Search for the cell housing the specified text and yield its (X, Y) center coordinate. 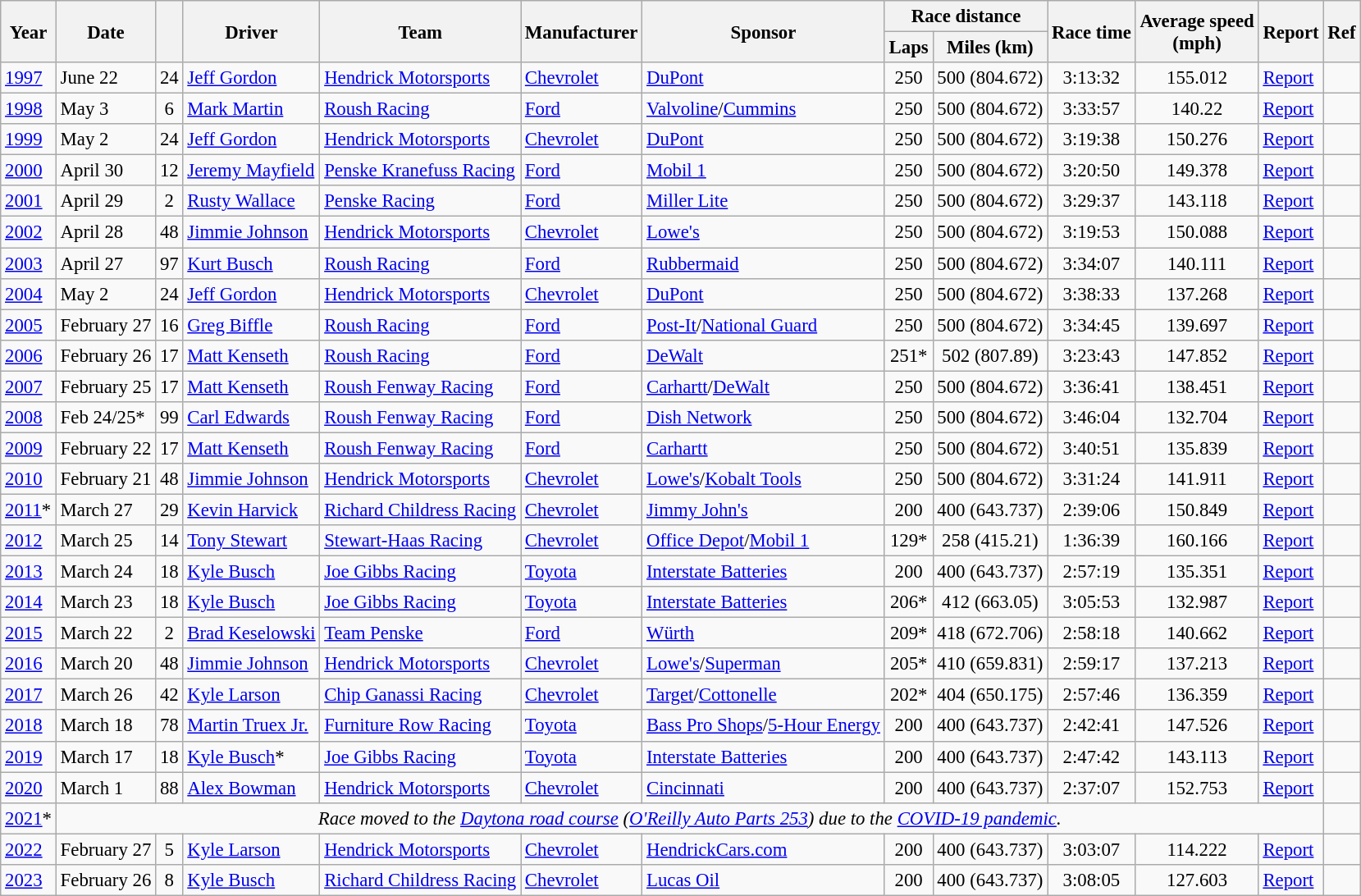
88 (169, 788)
Team (420, 31)
Stewart-Haas Racing (420, 541)
14 (169, 541)
2020 (29, 788)
Jeremy Mayfield (251, 171)
412 (663.05) (990, 602)
2:58:18 (1091, 633)
Sponsor (764, 31)
3:03:07 (1091, 849)
April 30 (105, 171)
February 21 (105, 479)
502 (807.89) (990, 355)
3:40:51 (1091, 448)
3:34:45 (1091, 325)
16 (169, 325)
2005 (29, 325)
Dish Network (764, 418)
Lowe's (764, 232)
Chip Ganassi Racing (420, 695)
114.222 (1197, 849)
Mobil 1 (764, 171)
3:33:57 (1091, 109)
2022 (29, 849)
418 (672.706) (990, 633)
2007 (29, 386)
March 1 (105, 788)
150.088 (1197, 232)
2016 (29, 664)
2:59:17 (1091, 664)
Carl Edwards (251, 418)
3:08:05 (1091, 880)
149.378 (1197, 171)
258 (415.21) (990, 541)
150.276 (1197, 139)
Driver (251, 31)
March 27 (105, 510)
136.359 (1197, 695)
410 (659.831) (990, 664)
12 (169, 171)
3:19:53 (1091, 232)
2:42:41 (1091, 726)
2019 (29, 757)
Team Penske (420, 633)
Average speed(mph) (1197, 31)
March 25 (105, 541)
6 (169, 109)
HendrickCars.com (764, 849)
251* (909, 355)
Rubbermaid (764, 263)
127.603 (1197, 880)
160.166 (1197, 541)
Date (105, 31)
138.451 (1197, 386)
Laps (909, 48)
29 (169, 510)
Jimmy John's (764, 510)
Post-It/National Guard (764, 325)
1997 (29, 78)
3:29:37 (1091, 201)
206* (909, 602)
Race distance (966, 16)
Feb 24/25* (105, 418)
3:05:53 (1091, 602)
2004 (29, 294)
Penske Kranefuss Racing (420, 171)
Carhartt/DeWalt (764, 386)
129* (909, 541)
2014 (29, 602)
3:38:33 (1091, 294)
May 3 (105, 109)
Bass Pro Shops/5-Hour Energy (764, 726)
2009 (29, 448)
April 28 (105, 232)
2021* (29, 818)
Cincinnati (764, 788)
March 17 (105, 757)
1999 (29, 139)
143.113 (1197, 757)
2001 (29, 201)
Manufacturer (582, 31)
Office Depot/Mobil 1 (764, 541)
137.268 (1197, 294)
2018 (29, 726)
2010 (29, 479)
Miles (km) (990, 48)
Valvoline/Cummins (764, 109)
152.753 (1197, 788)
Kyle Busch* (251, 757)
3:23:43 (1091, 355)
140.22 (1197, 109)
2015 (29, 633)
February 22 (105, 448)
2008 (29, 418)
Race moved to the Daytona road course (O'Reilly Auto Parts 253) due to the COVID-19 pandemic. (689, 818)
Lowe's/Superman (764, 664)
February 25 (105, 386)
404 (650.175) (990, 695)
Würth (764, 633)
2023 (29, 880)
Year (29, 31)
Target/Cottonelle (764, 695)
Furniture Row Racing (420, 726)
Kurt Busch (251, 263)
143.118 (1197, 201)
Martin Truex Jr. (251, 726)
140.662 (1197, 633)
2:47:42 (1091, 757)
3:31:24 (1091, 479)
5 (169, 849)
March 18 (105, 726)
March 20 (105, 664)
147.526 (1197, 726)
Lowe's/Kobalt Tools (764, 479)
2:57:19 (1091, 572)
42 (169, 695)
Miller Lite (764, 201)
March 24 (105, 572)
Tony Stewart (251, 541)
147.852 (1197, 355)
Lucas Oil (764, 880)
205* (909, 664)
June 22 (105, 78)
2:57:46 (1091, 695)
1998 (29, 109)
140.111 (1197, 263)
135.351 (1197, 572)
April 27 (105, 263)
Brad Keselowski (251, 633)
1:36:39 (1091, 541)
2:39:06 (1091, 510)
150.849 (1197, 510)
Mark Martin (251, 109)
DeWalt (764, 355)
8 (169, 880)
137.213 (1197, 664)
2000 (29, 171)
2013 (29, 572)
Carhartt (764, 448)
97 (169, 263)
Kevin Harvick (251, 510)
Race time (1091, 31)
3:13:32 (1091, 78)
132.987 (1197, 602)
155.012 (1197, 78)
139.697 (1197, 325)
Greg Biffle (251, 325)
Rusty Wallace (251, 201)
March 26 (105, 695)
2011* (29, 510)
March 23 (105, 602)
April 29 (105, 201)
3:36:41 (1091, 386)
2:37:07 (1091, 788)
135.839 (1197, 448)
3:46:04 (1091, 418)
2002 (29, 232)
2006 (29, 355)
202* (909, 695)
3:19:38 (1091, 139)
78 (169, 726)
99 (169, 418)
Ref (1342, 31)
141.911 (1197, 479)
3:34:07 (1091, 263)
Penske Racing (420, 201)
209* (909, 633)
132.704 (1197, 418)
March 22 (105, 633)
Alex Bowman (251, 788)
2017 (29, 695)
2012 (29, 541)
2003 (29, 263)
3:20:50 (1091, 171)
